From the cell containing the given text, extract its center point as [x, y] coordinate. 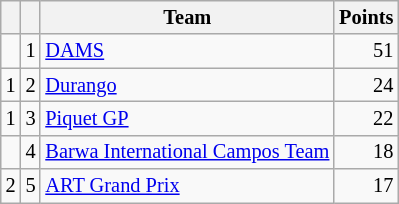
24 [366, 85]
3 [31, 118]
Barwa International Campos Team [187, 152]
4 [31, 152]
Team [187, 17]
Durango [187, 85]
22 [366, 118]
5 [31, 186]
Piquet GP [187, 118]
DAMS [187, 51]
18 [366, 152]
17 [366, 186]
Points [366, 17]
ART Grand Prix [187, 186]
51 [366, 51]
